Return (x, y) of the center of cell containing provided text 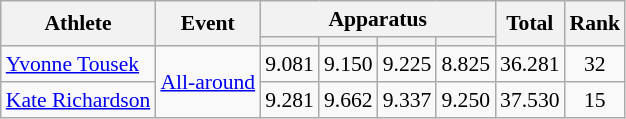
Apparatus (378, 19)
Yvonne Tousek (78, 64)
Event (208, 24)
9.150 (348, 64)
Rank (596, 24)
Kate Richardson (78, 100)
All-around (208, 82)
Total (530, 24)
15 (596, 100)
36.281 (530, 64)
9.337 (408, 100)
9.225 (408, 64)
8.825 (466, 64)
9.081 (290, 64)
9.281 (290, 100)
Athlete (78, 24)
32 (596, 64)
37.530 (530, 100)
9.250 (466, 100)
9.662 (348, 100)
